Provide the (x, y) coordinate of the cell's center where the given text is located.  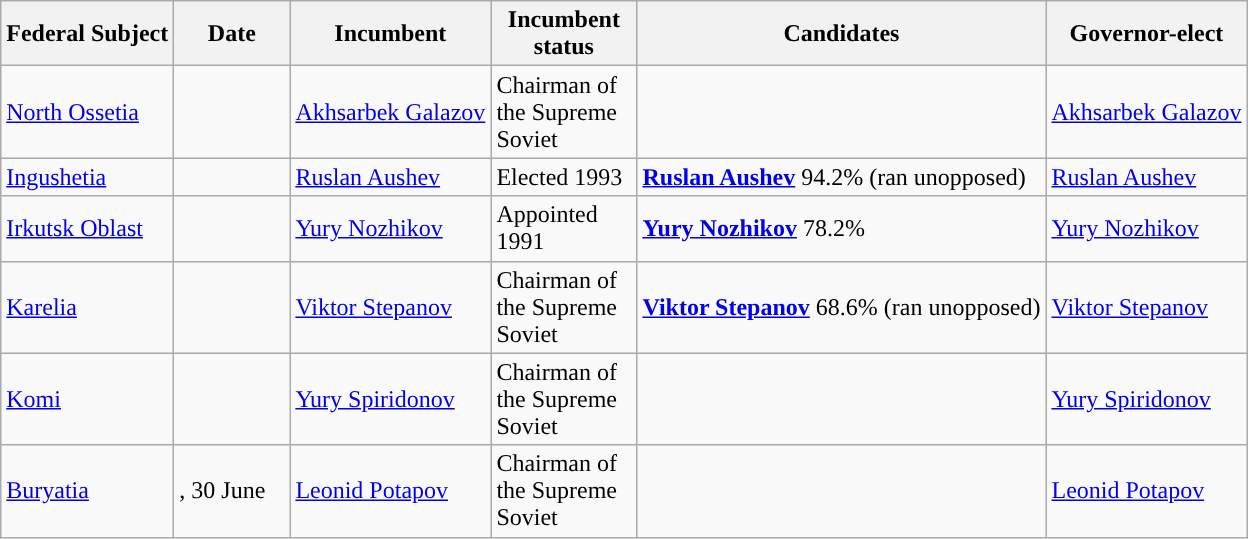
Date (232, 34)
Irkutsk Oblast (88, 228)
Incumbent (390, 34)
Buryatia (88, 491)
Yury Nozhikov 78.2% (842, 228)
Candidates (842, 34)
Incumbent status (564, 34)
Governor-elect (1146, 34)
Komi (88, 399)
Viktor Stepanov 68.6% (ran unopposed) (842, 307)
Appointed 1991 (564, 228)
North Ossetia (88, 112)
Karelia (88, 307)
Ingushetia (88, 177)
, 30 June (232, 491)
Elected 1993 (564, 177)
Federal Subject (88, 34)
Ruslan Aushev 94.2% (ran unopposed) (842, 177)
